Provide the [x, y] coordinate of the cell's center where the given text is located.  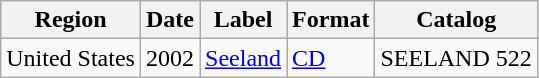
Catalog [456, 20]
Format [331, 20]
Date [170, 20]
Seeland [244, 58]
Region [71, 20]
2002 [170, 58]
CD [331, 58]
Label [244, 20]
SEELAND 522 [456, 58]
United States [71, 58]
